Return [X, Y] of the center of cell containing provided text 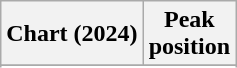
Chart (2024) [72, 34]
Peakposition [189, 34]
